Pinpoint the cell where the given text exists, returning its (x, y) midpoint coordinate. 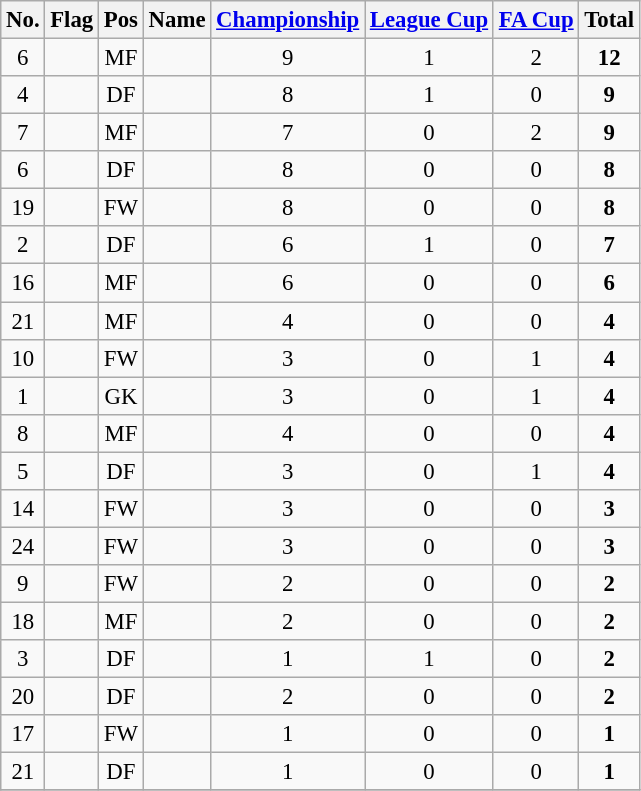
Name (177, 20)
14 (23, 509)
5 (23, 471)
Championship (288, 20)
No. (23, 20)
FA Cup (536, 20)
League Cup (428, 20)
Pos (122, 20)
Total (609, 20)
16 (23, 283)
12 (609, 58)
17 (23, 734)
GK (122, 396)
19 (23, 208)
24 (23, 546)
10 (23, 358)
18 (23, 621)
Flag (72, 20)
20 (23, 697)
